Output the [X, Y] coordinate of the center of the cell containing the given text.  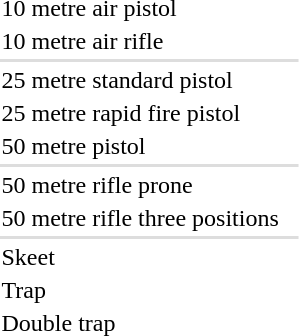
50 metre rifle three positions [140, 218]
Trap [140, 290]
Skeet [140, 257]
25 metre standard pistol [140, 80]
50 metre rifle prone [140, 185]
25 metre rapid fire pistol [140, 113]
50 metre pistol [140, 146]
10 metre air rifle [140, 41]
